Output the [x, y] coordinate of the center of the cell containing the given text.  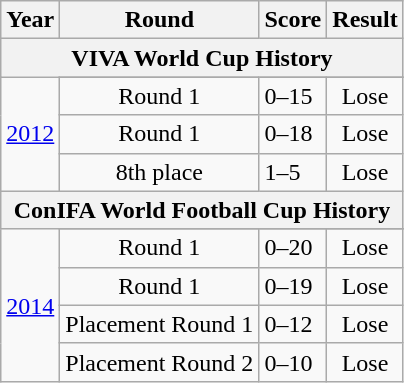
Placement Round 2 [160, 362]
Result [365, 20]
1–5 [293, 172]
ConIFA World Football Cup History [202, 210]
8th place [160, 172]
Score [293, 20]
2012 [30, 134]
VIVA World Cup History [202, 58]
Year [30, 20]
0–19 [293, 286]
0–18 [293, 134]
0–20 [293, 248]
0–10 [293, 362]
Placement Round 1 [160, 324]
0–12 [293, 324]
Round [160, 20]
2014 [30, 305]
0–15 [293, 96]
